For the text-containing cell, return its midpoint in [X, Y] coordinate format. 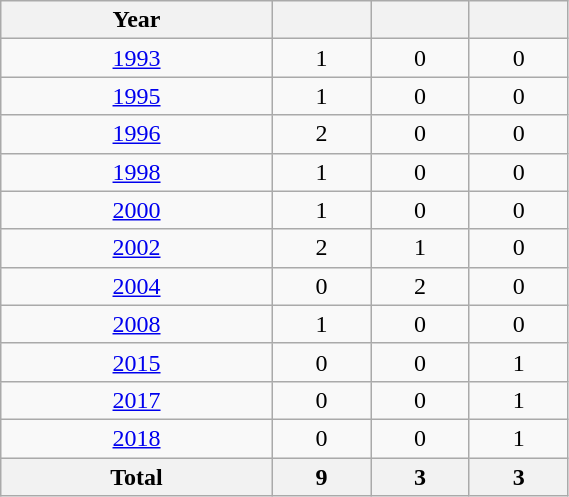
2000 [137, 210]
1995 [137, 96]
1998 [137, 172]
9 [322, 477]
2004 [137, 286]
2018 [137, 438]
1993 [137, 58]
2008 [137, 324]
2017 [137, 400]
2015 [137, 362]
2002 [137, 248]
Total [137, 477]
Year [137, 20]
1996 [137, 134]
